Extract the (X, Y) coordinate from the center of the cell holding the provided text.  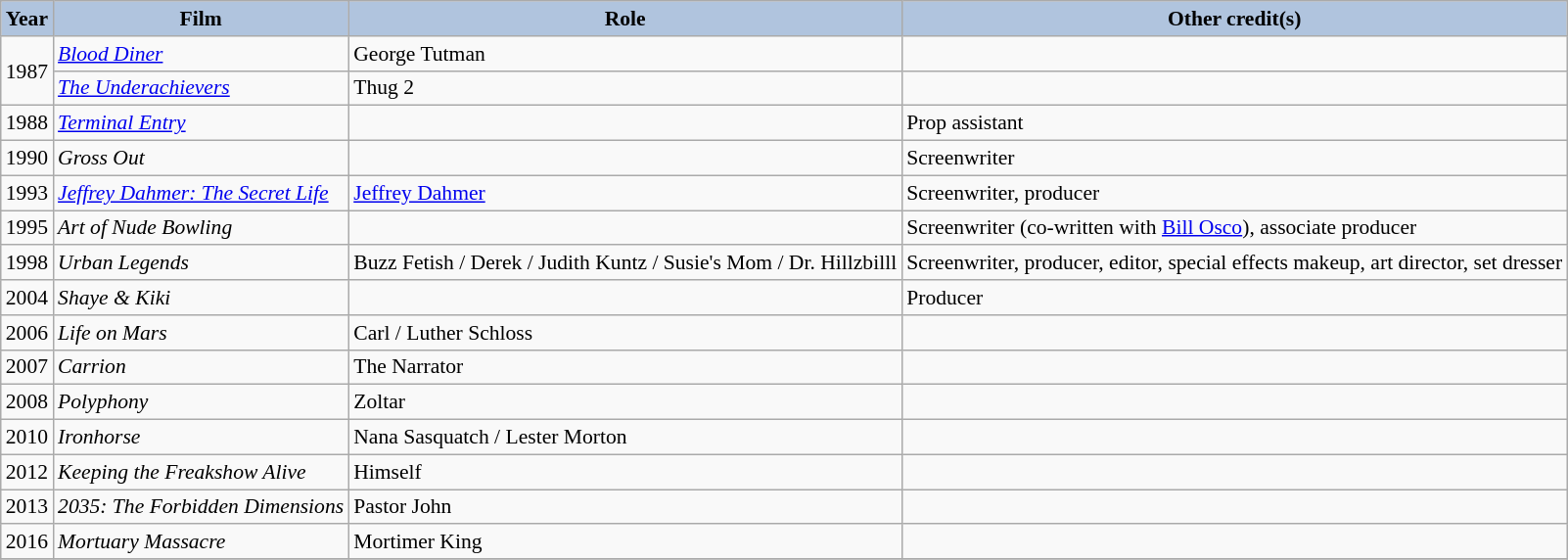
Carrion (201, 367)
Himself (624, 472)
Buzz Fetish / Derek / Judith Kuntz / Susie's Mom / Dr. Hillzbilll (624, 263)
1995 (27, 228)
1993 (27, 193)
Role (624, 19)
1998 (27, 263)
Keeping the Freakshow Alive (201, 472)
Blood Diner (201, 54)
Shaye & Kiki (201, 298)
Carl / Luther Schloss (624, 333)
2004 (27, 298)
Ironhorse (201, 438)
2008 (27, 402)
George Tutman (624, 54)
Year (27, 19)
1987 (27, 70)
Art of Nude Bowling (201, 228)
Jeffrey Dahmer (624, 193)
Gross Out (201, 159)
2006 (27, 333)
Producer (1234, 298)
Urban Legends (201, 263)
Thug 2 (624, 88)
The Narrator (624, 367)
Jeffrey Dahmer: The Secret Life (201, 193)
2016 (27, 542)
Other credit(s) (1234, 19)
Mortimer King (624, 542)
Screenwriter, producer (1234, 193)
Screenwriter (1234, 159)
2012 (27, 472)
Screenwriter (co-written with Bill Osco), associate producer (1234, 228)
Zoltar (624, 402)
Pastor John (624, 507)
Prop assistant (1234, 123)
Polyphony (201, 402)
2007 (27, 367)
Mortuary Massacre (201, 542)
Film (201, 19)
Nana Sasquatch / Lester Morton (624, 438)
2035: The Forbidden Dimensions (201, 507)
The Underachievers (201, 88)
1988 (27, 123)
2013 (27, 507)
Screenwriter, producer, editor, special effects makeup, art director, set dresser (1234, 263)
Life on Mars (201, 333)
Terminal Entry (201, 123)
2010 (27, 438)
1990 (27, 159)
